From the cell containing the given text, extract its center point as (X, Y) coordinate. 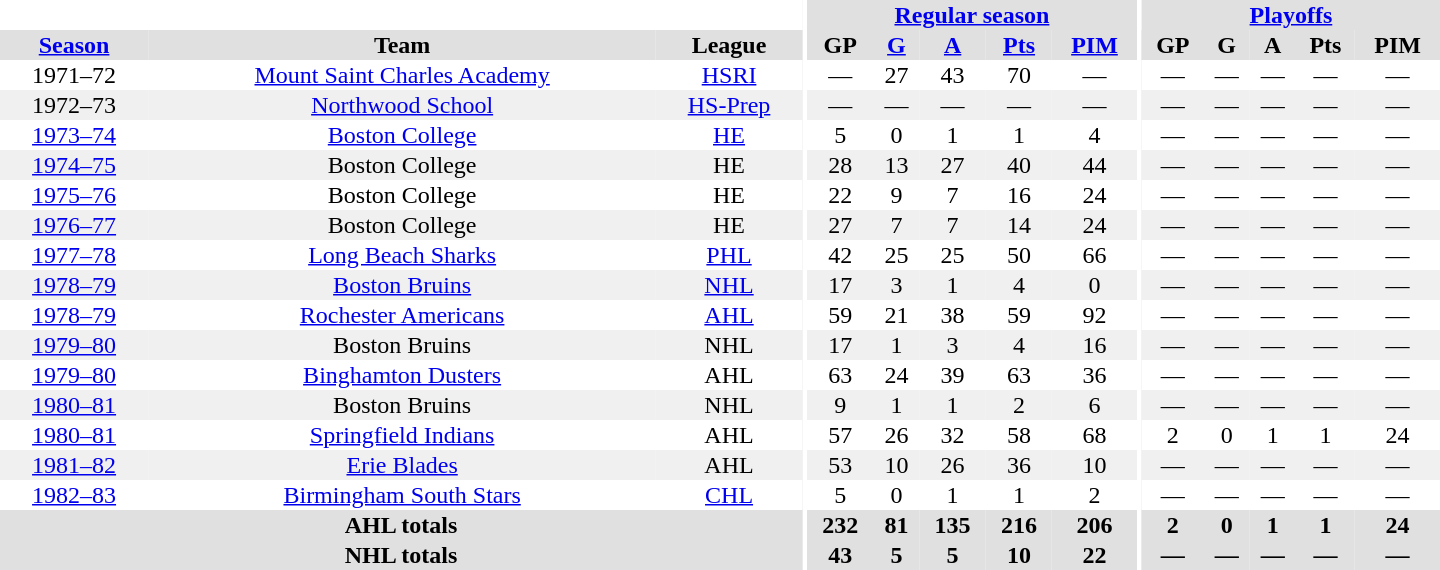
1975–76 (74, 195)
42 (840, 255)
81 (896, 525)
Season (74, 45)
70 (1019, 75)
38 (952, 315)
League (729, 45)
1977–78 (74, 255)
HSRI (729, 75)
50 (1019, 255)
Erie Blades (402, 465)
21 (896, 315)
1981–82 (74, 465)
HS-Prep (729, 105)
92 (1094, 315)
Northwood School (402, 105)
1974–75 (74, 165)
NHL totals (401, 555)
14 (1019, 225)
Birmingham South Stars (402, 495)
135 (952, 525)
6 (1094, 405)
Long Beach Sharks (402, 255)
1982–83 (74, 495)
Binghamton Dusters (402, 375)
PHL (729, 255)
57 (840, 435)
32 (952, 435)
Team (402, 45)
58 (1019, 435)
Springfield Indians (402, 435)
68 (1094, 435)
CHL (729, 495)
39 (952, 375)
Regular season (972, 15)
40 (1019, 165)
66 (1094, 255)
53 (840, 465)
Mount Saint Charles Academy (402, 75)
1976–77 (74, 225)
206 (1094, 525)
232 (840, 525)
216 (1019, 525)
1972–73 (74, 105)
1971–72 (74, 75)
13 (896, 165)
1973–74 (74, 135)
Rochester Americans (402, 315)
44 (1094, 165)
28 (840, 165)
AHL totals (401, 525)
Playoffs (1291, 15)
